Search for the cell housing the specified text and yield its (X, Y) center coordinate. 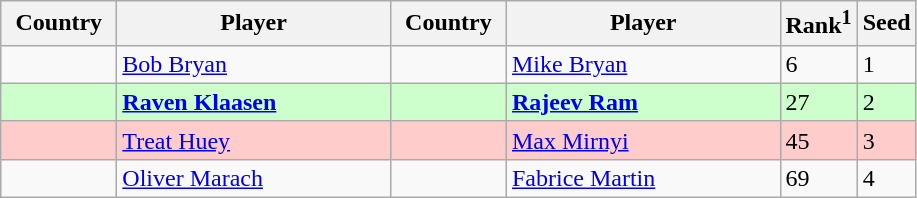
1 (886, 64)
6 (818, 64)
Oliver Marach (254, 178)
Bob Bryan (254, 64)
2 (886, 102)
Seed (886, 24)
27 (818, 102)
Max Mirnyi (643, 140)
Raven Klaasen (254, 102)
69 (818, 178)
3 (886, 140)
4 (886, 178)
45 (818, 140)
Mike Bryan (643, 64)
Fabrice Martin (643, 178)
Treat Huey (254, 140)
Rajeev Ram (643, 102)
Rank1 (818, 24)
